Capture the cell that displays the provided text and extract its (X, Y) central coordinate. 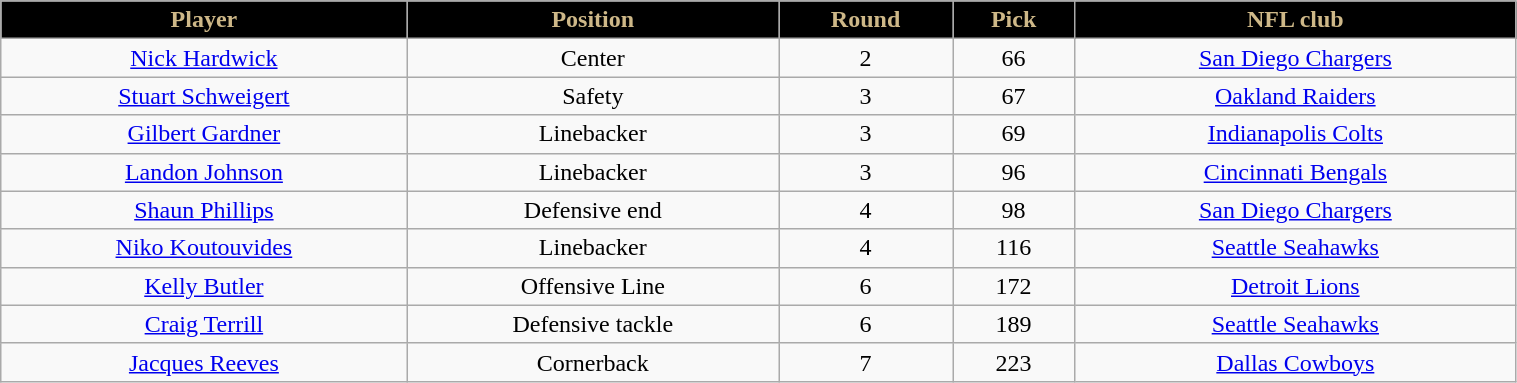
Oakland Raiders (1296, 96)
Kelly Butler (204, 286)
Landon Johnson (204, 172)
Craig Terrill (204, 324)
Center (592, 58)
Position (592, 20)
116 (1014, 248)
223 (1014, 362)
Gilbert Gardner (204, 134)
98 (1014, 210)
Detroit Lions (1296, 286)
Nick Hardwick (204, 58)
67 (1014, 96)
Offensive Line (592, 286)
172 (1014, 286)
189 (1014, 324)
Jacques Reeves (204, 362)
7 (866, 362)
Niko Koutouvides (204, 248)
Pick (1014, 20)
Defensive end (592, 210)
69 (1014, 134)
Cornerback (592, 362)
Stuart Schweigert (204, 96)
Indianapolis Colts (1296, 134)
96 (1014, 172)
Shaun Phillips (204, 210)
NFL club (1296, 20)
Cincinnati Bengals (1296, 172)
Player (204, 20)
2 (866, 58)
Dallas Cowboys (1296, 362)
Round (866, 20)
66 (1014, 58)
Defensive tackle (592, 324)
Safety (592, 96)
